For the text-containing cell, return its midpoint in (X, Y) coordinate format. 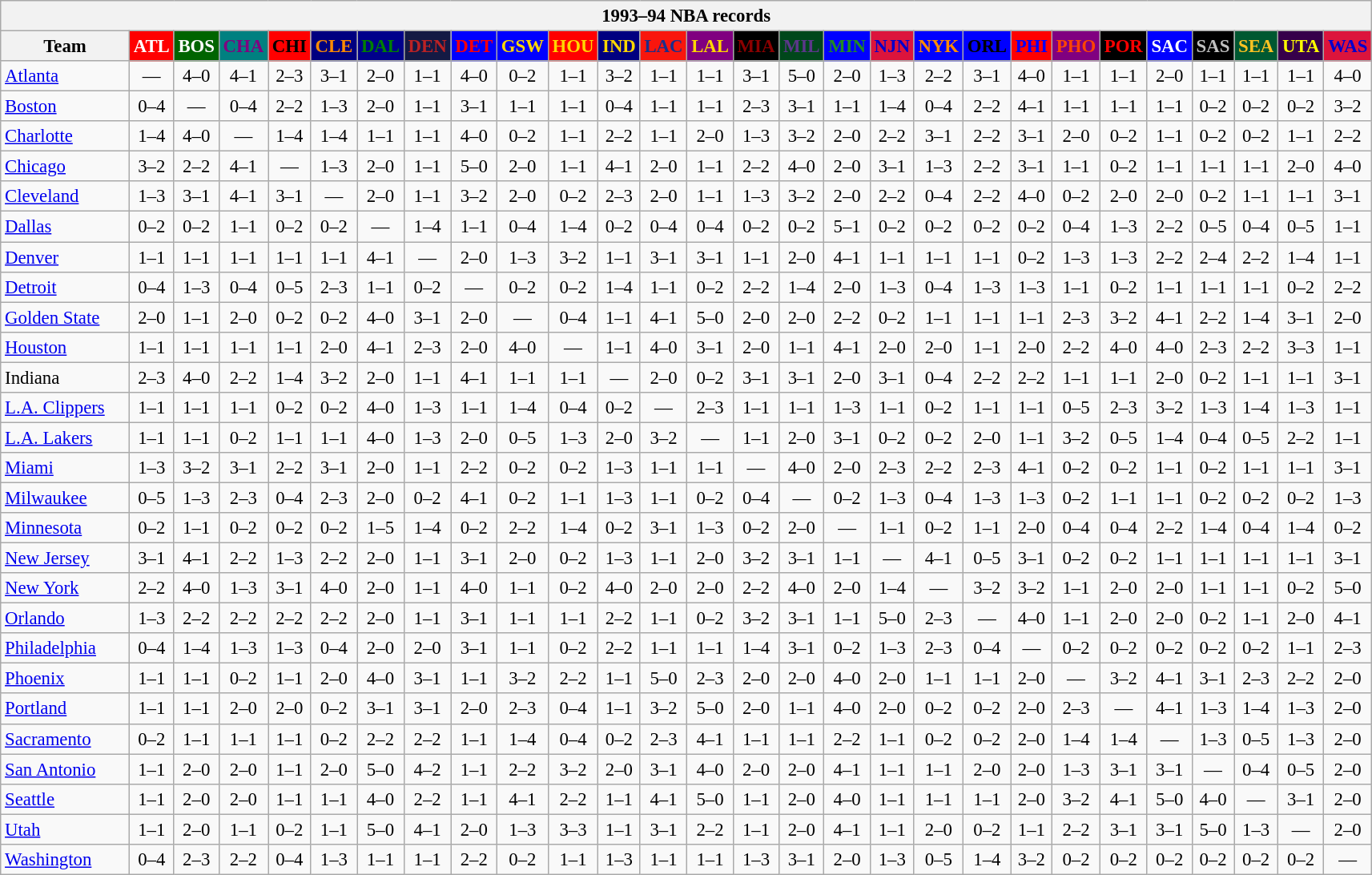
SAC (1169, 46)
PHO (1076, 46)
Detroit (66, 287)
POR (1123, 46)
Minnesota (66, 528)
Sacramento (66, 739)
Seattle (66, 799)
Orlando (66, 619)
Milwaukee (66, 498)
L.A. Clippers (66, 408)
LAL (710, 46)
GSW (522, 46)
DET (474, 46)
MIL (802, 46)
UTA (1301, 46)
Philadelphia (66, 648)
Miami (66, 468)
ATL (151, 46)
IND (619, 46)
NYK (939, 46)
Denver (66, 257)
Golden State (66, 317)
Chicago (66, 167)
5–1 (847, 227)
L.A. Lakers (66, 437)
LAC (663, 46)
PHI (1032, 46)
Utah (66, 829)
MIA (756, 46)
Washington (66, 860)
2–4 (1213, 257)
New York (66, 588)
HOU (573, 46)
Charlotte (66, 136)
BOS (196, 46)
Dallas (66, 227)
CHI (289, 46)
SEA (1256, 46)
DEN (428, 46)
4–2 (428, 769)
San Antonio (66, 769)
ORL (987, 46)
Portland (66, 709)
New Jersey (66, 558)
Cleveland (66, 196)
Phoenix (66, 679)
Boston (66, 107)
CLE (333, 46)
NJN (892, 46)
1993–94 NBA records (686, 16)
Team (66, 46)
DAL (381, 46)
CHA (243, 46)
Indiana (66, 377)
Atlanta (66, 76)
WAS (1348, 46)
1–5 (381, 528)
Houston (66, 347)
SAS (1213, 46)
MIN (847, 46)
